Return [x, y] of the center of cell containing provided text 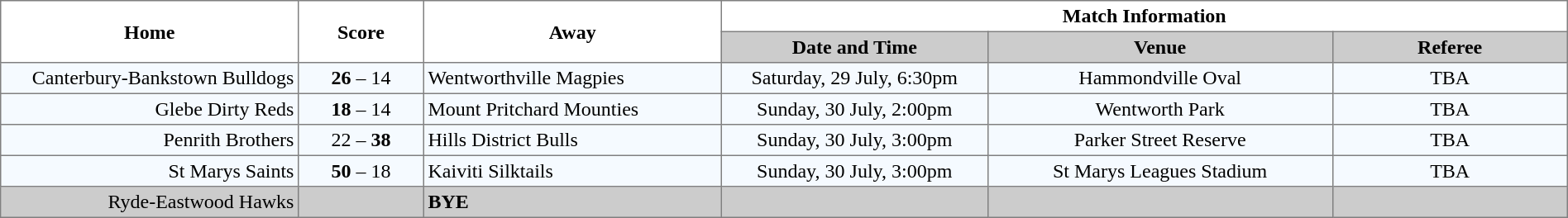
Hammondville Oval [1159, 78]
Canterbury-Bankstown Bulldogs [150, 78]
Venue [1159, 47]
BYE [572, 202]
Sunday, 30 July, 2:00pm [854, 109]
St Marys Leagues Stadium [1159, 171]
Date and Time [854, 47]
Wentworth Park [1159, 109]
Parker Street Reserve [1159, 140]
Match Information [1145, 17]
Penrith Brothers [150, 140]
Score [361, 31]
Home [150, 31]
Wentworthville Magpies [572, 78]
Away [572, 31]
St Marys Saints [150, 171]
Referee [1450, 47]
22 – 38 [361, 140]
50 – 18 [361, 171]
Kaiviti Silktails [572, 171]
18 – 14 [361, 109]
Saturday, 29 July, 6:30pm [854, 78]
Ryde-Eastwood Hawks [150, 202]
Glebe Dirty Reds [150, 109]
Hills District Bulls [572, 140]
26 – 14 [361, 78]
Mount Pritchard Mounties [572, 109]
